Search for the cell housing the specified text and yield its (X, Y) center coordinate. 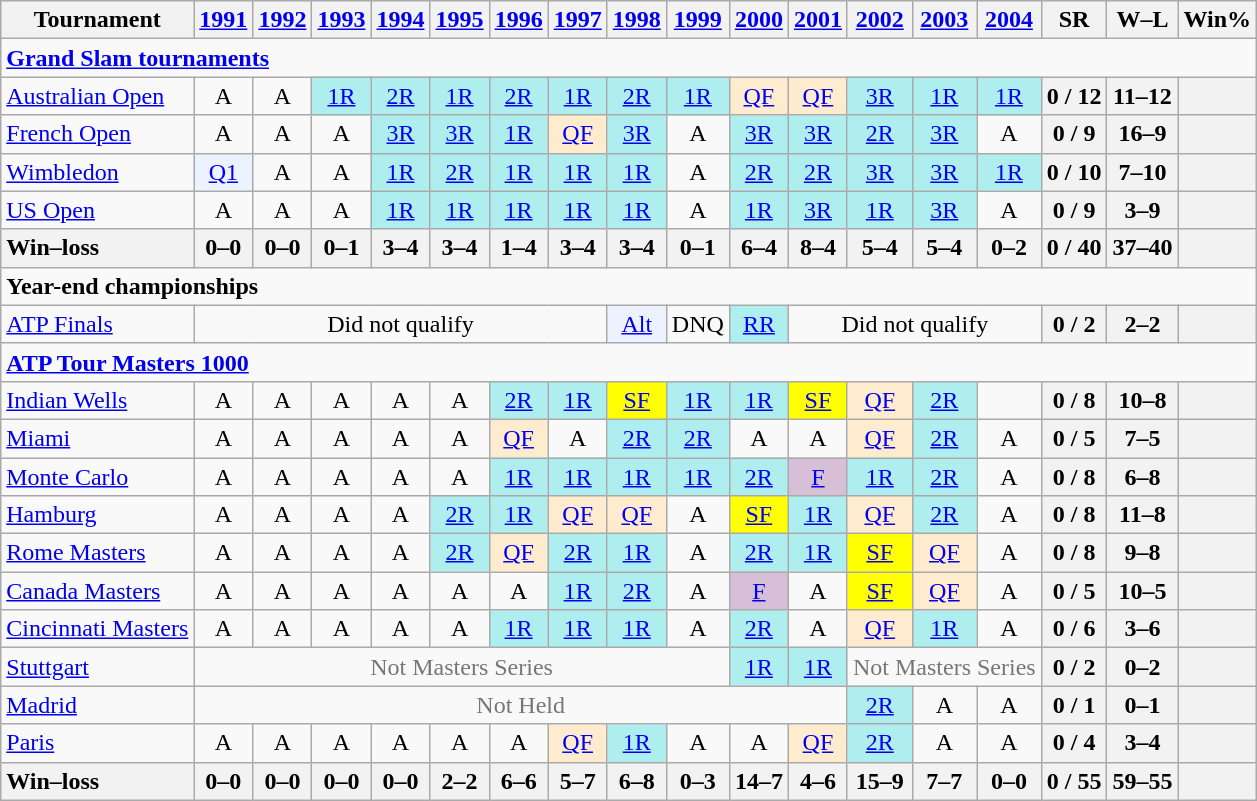
37–40 (1142, 248)
2002 (880, 20)
11–12 (1142, 96)
SR (1074, 20)
0 / 12 (1074, 96)
1–4 (518, 248)
7–7 (944, 781)
0 / 55 (1074, 781)
French Open (98, 134)
4–6 (818, 781)
Madrid (98, 705)
14–7 (758, 781)
1999 (698, 20)
10–8 (1142, 400)
ATP Finals (98, 324)
1998 (636, 20)
Rome Masters (98, 553)
11–8 (1142, 515)
1992 (282, 20)
Q1 (224, 172)
Australian Open (98, 96)
Stuttgart (98, 667)
0 / 40 (1074, 248)
1993 (342, 20)
1995 (460, 20)
1996 (518, 20)
0–3 (698, 781)
5–7 (578, 781)
ATP Tour Masters 1000 (629, 362)
Year-end championships (629, 286)
0 / 1 (1074, 705)
7–10 (1142, 172)
16–9 (1142, 134)
Win% (1218, 20)
RR (758, 324)
1994 (400, 20)
Monte Carlo (98, 477)
59–55 (1142, 781)
8–4 (818, 248)
6–4 (758, 248)
Paris (98, 743)
0 / 10 (1074, 172)
10–5 (1142, 591)
2000 (758, 20)
1991 (224, 20)
Indian Wells (98, 400)
3–9 (1142, 210)
W–L (1142, 20)
Cincinnati Masters (98, 629)
Wimbledon (98, 172)
Hamburg (98, 515)
2001 (818, 20)
2003 (944, 20)
1997 (578, 20)
Alt (636, 324)
7–5 (1142, 438)
Canada Masters (98, 591)
6–6 (518, 781)
2004 (1010, 20)
3–6 (1142, 629)
0 / 6 (1074, 629)
Grand Slam tournaments (629, 58)
DNQ (698, 324)
US Open (98, 210)
Tournament (98, 20)
15–9 (880, 781)
Not Held (521, 705)
Miami (98, 438)
0 / 4 (1074, 743)
9–8 (1142, 553)
